Output the [x, y] coordinate of the center of the cell containing the given text.  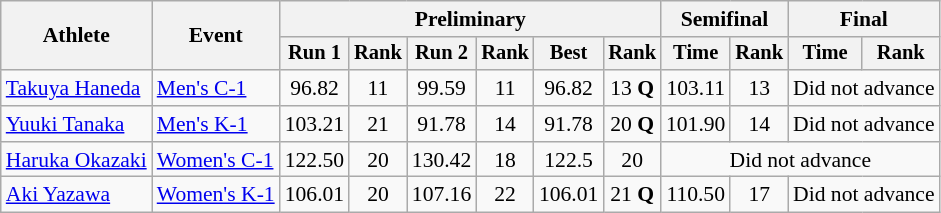
99.59 [442, 88]
Event [216, 36]
17 [759, 195]
Women's K-1 [216, 195]
130.42 [442, 160]
21 Q [632, 195]
Preliminary [470, 19]
101.90 [696, 124]
Takuya Haneda [76, 88]
20 Q [632, 124]
13 [759, 88]
13 Q [632, 88]
107.16 [442, 195]
Final [864, 19]
110.50 [696, 195]
Best [568, 54]
Run 2 [442, 54]
Yuuki Tanaka [76, 124]
Women's C-1 [216, 160]
18 [505, 160]
122.5 [568, 160]
Run 1 [314, 54]
22 [505, 195]
Aki Yazawa [76, 195]
21 [378, 124]
Athlete [76, 36]
Men's K-1 [216, 124]
Men's C-1 [216, 88]
122.50 [314, 160]
103.11 [696, 88]
Haruka Okazaki [76, 160]
Semifinal [724, 19]
103.21 [314, 124]
